Detect which cell encompasses the target text, then output its [x, y] center coordinate. 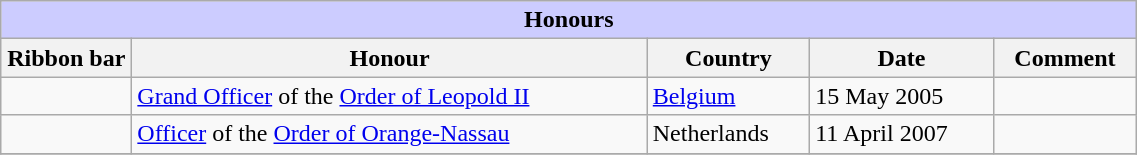
Honours [569, 20]
Grand Officer of the Order of Leopold II [390, 96]
Honour [390, 58]
Date [902, 58]
Officer of the Order of Orange-Nassau [390, 134]
Country [728, 58]
11 April 2007 [902, 134]
15 May 2005 [902, 96]
Netherlands [728, 134]
Belgium [728, 96]
Ribbon bar [66, 58]
Comment [1065, 58]
